From the cell containing the given text, extract its center point as (x, y) coordinate. 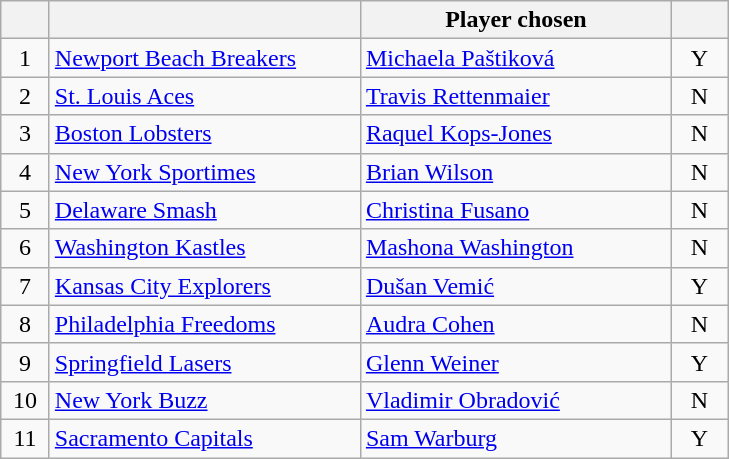
Raquel Kops-Jones (516, 134)
Mashona Washington (516, 248)
10 (26, 400)
Philadelphia Freedoms (204, 324)
11 (26, 438)
New York Buzz (204, 400)
8 (26, 324)
6 (26, 248)
Christina Fusano (516, 210)
2 (26, 96)
Sacramento Capitals (204, 438)
Sam Warburg (516, 438)
1 (26, 58)
4 (26, 172)
Springfield Lasers (204, 362)
Newport Beach Breakers (204, 58)
Vladimir Obradović (516, 400)
Travis Rettenmaier (516, 96)
Glenn Weiner (516, 362)
Player chosen (516, 20)
Delaware Smash (204, 210)
5 (26, 210)
9 (26, 362)
Brian Wilson (516, 172)
Kansas City Explorers (204, 286)
Dušan Vemić (516, 286)
3 (26, 134)
Audra Cohen (516, 324)
New York Sportimes (204, 172)
Boston Lobsters (204, 134)
St. Louis Aces (204, 96)
7 (26, 286)
Washington Kastles (204, 248)
Michaela Paštiková (516, 58)
